Search for the cell housing the specified text and yield its (x, y) center coordinate. 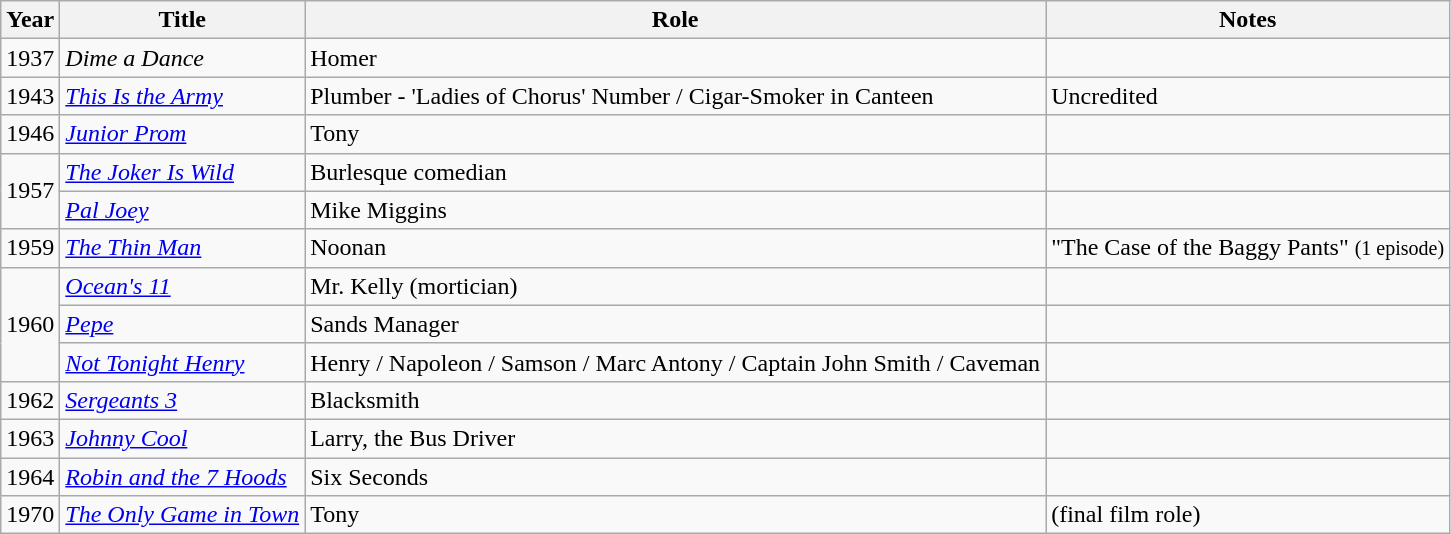
Notes (1248, 20)
Johnny Cool (182, 438)
1960 (30, 324)
Mike Miggins (676, 210)
Blacksmith (676, 400)
1946 (30, 134)
1964 (30, 477)
1959 (30, 248)
Six Seconds (676, 477)
Henry / Napoleon / Samson / Marc Antony / Captain John Smith / Caveman (676, 362)
Role (676, 20)
Robin and the 7 Hoods (182, 477)
Ocean's 11 (182, 286)
Year (30, 20)
Mr. Kelly (mortician) (676, 286)
Dime a Dance (182, 58)
Noonan (676, 248)
1970 (30, 515)
"The Case of the Baggy Pants" (1 episode) (1248, 248)
Title (182, 20)
The Only Game in Town (182, 515)
Sergeants 3 (182, 400)
Sands Manager (676, 324)
Larry, the Bus Driver (676, 438)
Pepe (182, 324)
The Thin Man (182, 248)
Uncredited (1248, 96)
1943 (30, 96)
(final film role) (1248, 515)
This Is the Army (182, 96)
The Joker Is Wild (182, 172)
Plumber - 'Ladies of Chorus' Number / Cigar-Smoker in Canteen (676, 96)
Pal Joey (182, 210)
1957 (30, 191)
Homer (676, 58)
Burlesque comedian (676, 172)
Not Tonight Henry (182, 362)
1937 (30, 58)
Junior Prom (182, 134)
1963 (30, 438)
1962 (30, 400)
